Search for the cell housing the specified text and yield its (x, y) center coordinate. 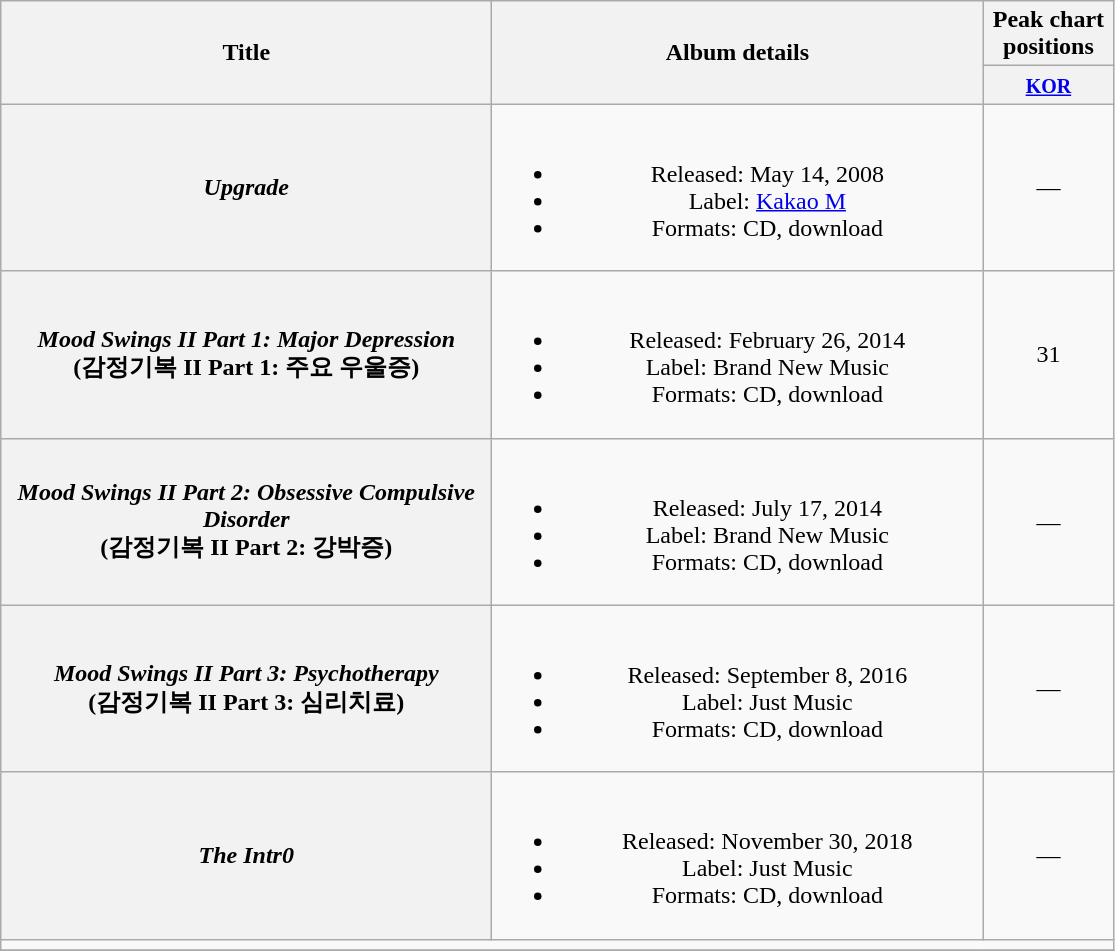
Album details (738, 52)
Released: September 8, 2016Label: Just MusicFormats: CD, download (738, 688)
Peak chart positions (1048, 34)
Released: July 17, 2014Label: Brand New MusicFormats: CD, download (738, 522)
Released: November 30, 2018Label: Just MusicFormats: CD, download (738, 856)
Mood Swings II Part 2: Obsessive Compulsive Disorder(감정기복 II Part 2: 강박증) (246, 522)
The Intr0 (246, 856)
Released: February 26, 2014Label: Brand New MusicFormats: CD, download (738, 354)
Mood Swings II Part 1: Major Depression(감정기복 II Part 1: 주요 우울증) (246, 354)
Released: May 14, 2008Label: Kakao MFormats: CD, download (738, 188)
Title (246, 52)
Mood Swings II Part 3: Psychotherapy(감정기복 II Part 3: 심리치료) (246, 688)
KOR (1048, 85)
31 (1048, 354)
Upgrade (246, 188)
